Return the [X, Y] coordinate for the center point of the cell that contains the specified text.  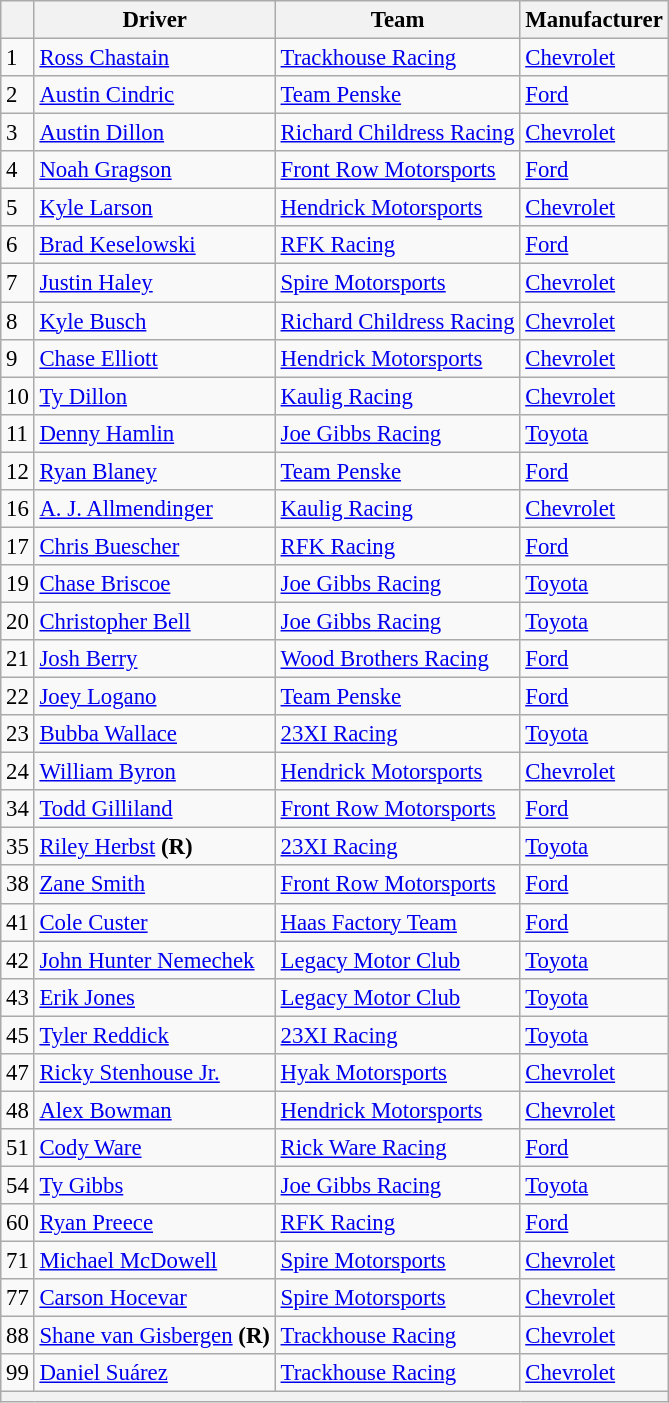
9 [18, 358]
71 [18, 1261]
51 [18, 1148]
34 [18, 809]
Shane van Gisbergen (R) [154, 1336]
Todd Gilliland [154, 809]
42 [18, 960]
35 [18, 847]
45 [18, 1035]
Chris Buescher [154, 546]
Ty Gibbs [154, 1185]
Hyak Motorsports [398, 1073]
8 [18, 321]
4 [18, 170]
77 [18, 1298]
Chase Elliott [154, 358]
12 [18, 471]
5 [18, 208]
Erik Jones [154, 997]
88 [18, 1336]
Rick Ware Racing [398, 1148]
William Byron [154, 772]
Ross Chastain [154, 58]
Haas Factory Team [398, 922]
48 [18, 1110]
Driver [154, 20]
10 [18, 396]
Manufacturer [594, 20]
16 [18, 509]
43 [18, 997]
Ty Dillon [154, 396]
Justin Haley [154, 283]
47 [18, 1073]
99 [18, 1373]
20 [18, 621]
Christopher Bell [154, 621]
Wood Brothers Racing [398, 659]
Daniel Suárez [154, 1373]
Zane Smith [154, 885]
Joey Logano [154, 697]
22 [18, 697]
A. J. Allmendinger [154, 509]
Cody Ware [154, 1148]
1 [18, 58]
Denny Hamlin [154, 433]
23 [18, 734]
7 [18, 283]
John Hunter Nemechek [154, 960]
Kyle Busch [154, 321]
60 [18, 1223]
6 [18, 245]
Brad Keselowski [154, 245]
Ricky Stenhouse Jr. [154, 1073]
Chase Briscoe [154, 584]
Carson Hocevar [154, 1298]
Ryan Preece [154, 1223]
Michael McDowell [154, 1261]
2 [18, 95]
Kyle Larson [154, 208]
17 [18, 546]
Alex Bowman [154, 1110]
Austin Cindric [154, 95]
Bubba Wallace [154, 734]
Austin Dillon [154, 133]
19 [18, 584]
Team [398, 20]
Noah Gragson [154, 170]
11 [18, 433]
41 [18, 922]
Ryan Blaney [154, 471]
54 [18, 1185]
38 [18, 885]
Tyler Reddick [154, 1035]
Riley Herbst (R) [154, 847]
Cole Custer [154, 922]
21 [18, 659]
Josh Berry [154, 659]
3 [18, 133]
24 [18, 772]
